Pinpoint the cell where the given text exists, returning its [x, y] midpoint coordinate. 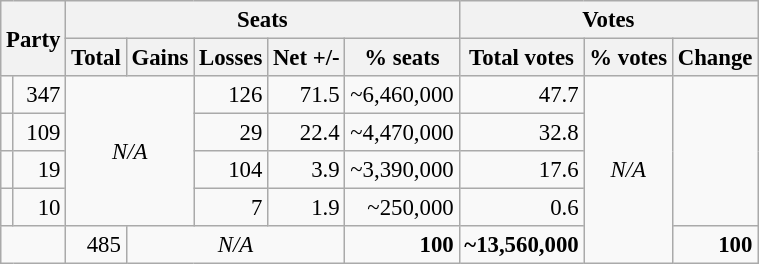
~3,390,000 [402, 170]
Seats [262, 20]
104 [231, 170]
~250,000 [402, 208]
Total [96, 58]
347 [40, 95]
109 [40, 133]
3.9 [306, 170]
10 [40, 208]
0.6 [522, 208]
~13,560,000 [522, 245]
% seats [402, 58]
485 [96, 245]
1.9 [306, 208]
Party [34, 38]
~4,470,000 [402, 133]
Votes [608, 20]
Net +/- [306, 58]
% votes [628, 58]
Total votes [522, 58]
19 [40, 170]
126 [231, 95]
Losses [231, 58]
32.8 [522, 133]
Gains [160, 58]
29 [231, 133]
22.4 [306, 133]
47.7 [522, 95]
~6,460,000 [402, 95]
7 [231, 208]
17.6 [522, 170]
71.5 [306, 95]
Change [714, 58]
